For the text-containing cell, return its midpoint in [x, y] coordinate format. 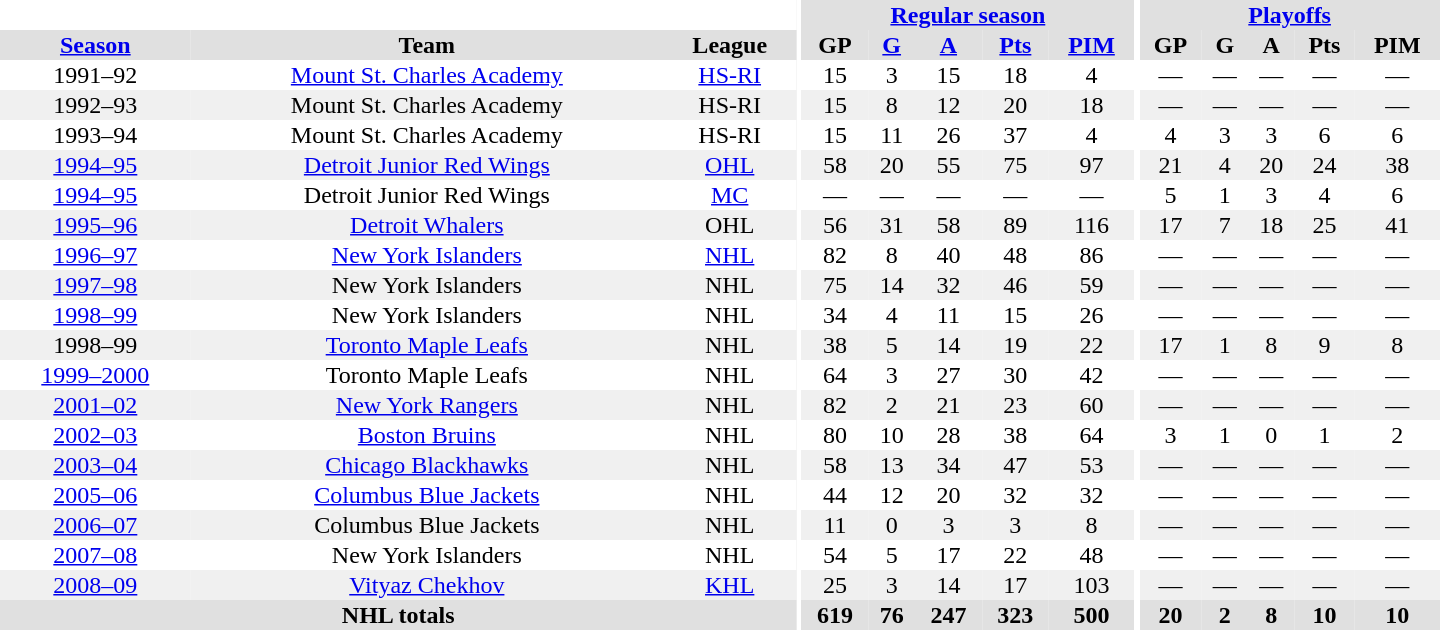
Chicago Blackhawks [427, 465]
500 [1092, 615]
37 [1016, 135]
Vityaz Chekhov [427, 585]
Team [427, 45]
323 [1016, 615]
1996–97 [96, 255]
1993–94 [96, 135]
13 [892, 465]
Season [96, 45]
Detroit Whalers [427, 225]
41 [1397, 225]
Regular season [968, 15]
59 [1092, 285]
7 [1225, 225]
2005–06 [96, 495]
2001–02 [96, 405]
54 [836, 555]
KHL [730, 585]
31 [892, 225]
1992–93 [96, 105]
League [730, 45]
New York Rangers [427, 405]
1999–2000 [96, 375]
9 [1324, 345]
47 [1016, 465]
1997–98 [96, 285]
23 [1016, 405]
2002–03 [96, 435]
2006–07 [96, 525]
MC [730, 195]
28 [948, 435]
1995–96 [96, 225]
53 [1092, 465]
Playoffs [1290, 15]
42 [1092, 375]
44 [836, 495]
NHL totals [398, 615]
56 [836, 225]
89 [1016, 225]
30 [1016, 375]
46 [1016, 285]
40 [948, 255]
2003–04 [96, 465]
2008–09 [96, 585]
Boston Bruins [427, 435]
86 [1092, 255]
60 [1092, 405]
97 [1092, 165]
76 [892, 615]
80 [836, 435]
1991–92 [96, 75]
55 [948, 165]
19 [1016, 345]
2007–08 [96, 555]
116 [1092, 225]
247 [948, 615]
103 [1092, 585]
27 [948, 375]
24 [1324, 165]
619 [836, 615]
